Locate the cell with the specified text and output its (X, Y) center coordinate. 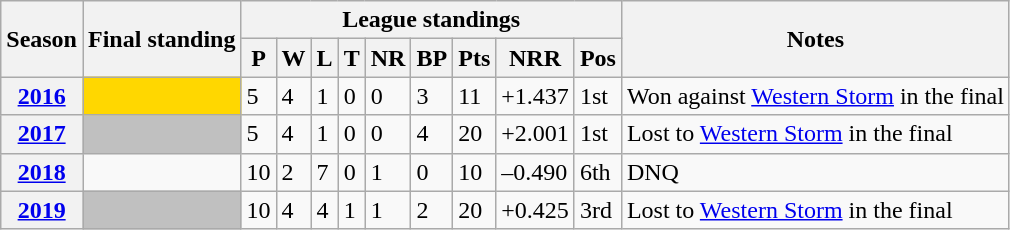
P (258, 58)
11 (474, 96)
3 (432, 96)
+2.001 (536, 134)
L (324, 58)
BP (432, 58)
2016 (42, 96)
League standings (431, 20)
–0.490 (536, 172)
2019 (42, 210)
3rd (598, 210)
T (352, 58)
Pos (598, 58)
DNQ (815, 172)
+0.425 (536, 210)
2017 (42, 134)
7 (324, 172)
Final standing (161, 39)
Season (42, 39)
NR (388, 58)
Won against Western Storm in the final (815, 96)
2018 (42, 172)
Pts (474, 58)
6th (598, 172)
Notes (815, 39)
+1.437 (536, 96)
NRR (536, 58)
W (294, 58)
